Identify which cell holds the provided text, then report its (x, y) central coordinate. 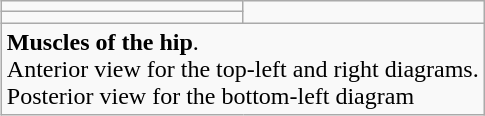
Muscles of the hip.Anterior view for the top-left and right diagrams.Posterior view for the bottom-left diagram (242, 69)
